Return (x, y) of the center of cell containing provided text 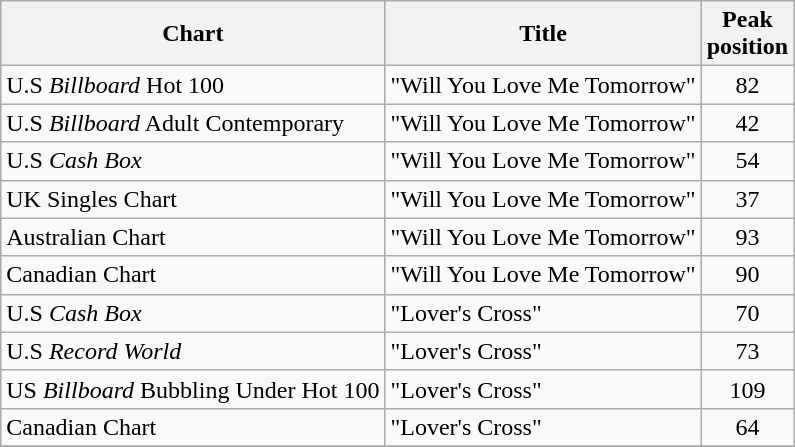
U.S Billboard Hot 100 (193, 85)
Chart (193, 34)
73 (747, 351)
42 (747, 123)
37 (747, 199)
70 (747, 313)
U.S Record World (193, 351)
93 (747, 237)
Peakposition (747, 34)
U.S Billboard Adult Contemporary (193, 123)
64 (747, 427)
US Billboard Bubbling Under Hot 100 (193, 389)
109 (747, 389)
90 (747, 275)
Australian Chart (193, 237)
UK Singles Chart (193, 199)
54 (747, 161)
Title (543, 34)
82 (747, 85)
